Pinpoint the cell where the given text exists, returning its [X, Y] midpoint coordinate. 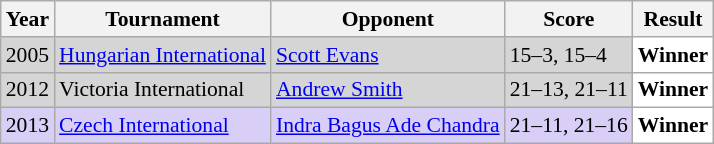
Tournament [162, 19]
Andrew Smith [388, 90]
2012 [28, 90]
Hungarian International [162, 55]
21–11, 21–16 [569, 126]
Indra Bagus Ade Chandra [388, 126]
15–3, 15–4 [569, 55]
Scott Evans [388, 55]
21–13, 21–11 [569, 90]
Year [28, 19]
Victoria International [162, 90]
Czech International [162, 126]
Result [674, 19]
Opponent [388, 19]
Score [569, 19]
2013 [28, 126]
2005 [28, 55]
